Detect which cell encompasses the target text, then output its (X, Y) center coordinate. 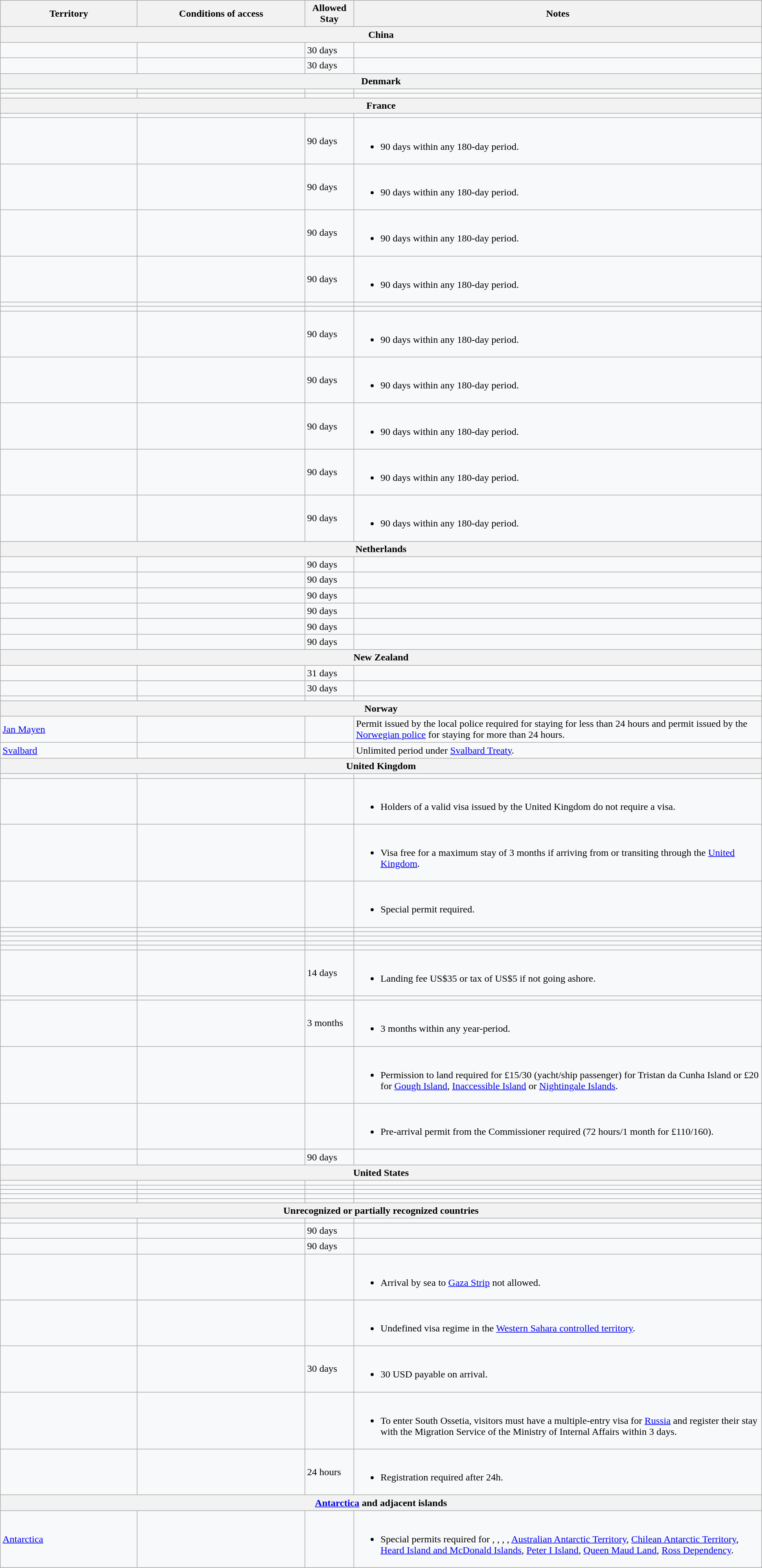
30 USD payable on arrival. (558, 1369)
Landing fee US$35 or tax of US$5 if not going ashore. (558, 972)
United States (381, 1173)
Visa free for a maximum stay of 3 months if arriving from or transiting through the United Kingdom. (558, 853)
Unrecognized or partially recognized countries (381, 1211)
14 days (329, 972)
Netherlands (381, 549)
Antarctica (69, 1539)
31 days (329, 673)
3 months (329, 1024)
Norway (381, 708)
3 months within any year-period. (558, 1024)
Registration required after 24h. (558, 1472)
Arrival by sea to Gaza Strip not allowed. (558, 1277)
China (381, 35)
France (381, 105)
Jan Mayen (69, 730)
Denmark (381, 81)
Undefined visa regime in the Western Sahara controlled territory. (558, 1323)
Svalbard (69, 750)
Holders of a valid visa issued by the United Kingdom do not require a visa. (558, 801)
Special permit required. (558, 904)
Antarctica and adjacent islands (381, 1503)
Unlimited period under Svalbard Treaty. (558, 750)
24 hours (329, 1472)
Conditions of access (221, 14)
Territory (69, 14)
New Zealand (381, 657)
United Kingdom (381, 766)
Allowed Stay (329, 14)
Notes (558, 14)
Pre-arrival permit from the Commissioner required (72 hours/1 month for £110/160). (558, 1126)
